Capture the cell that displays the provided text and extract its (X, Y) central coordinate. 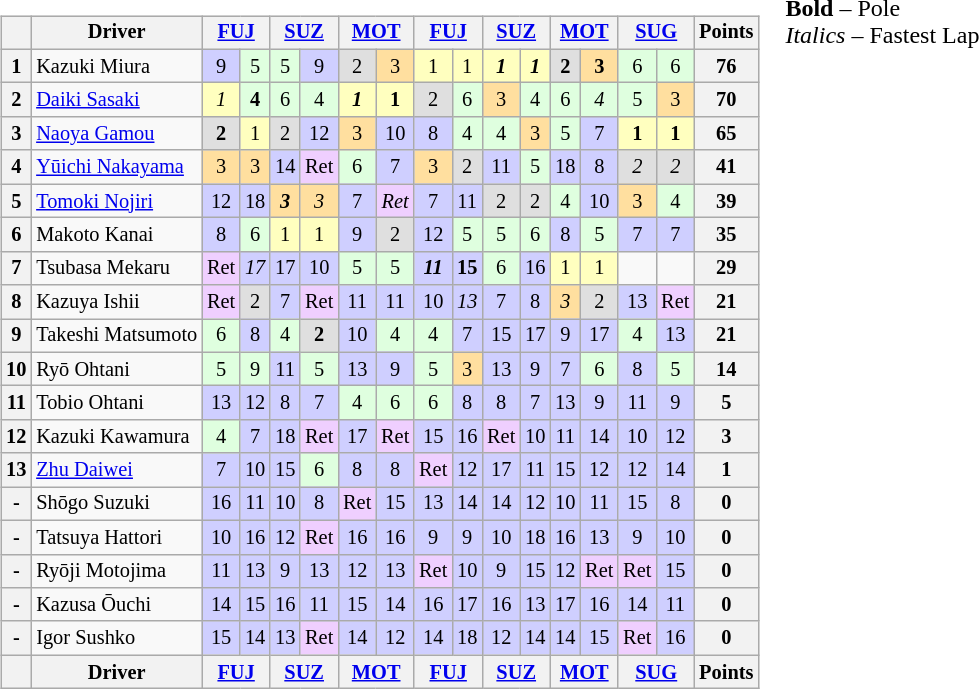
Igor Sushko (116, 638)
29 (726, 268)
35 (726, 235)
Daiki Sasaki (116, 100)
Kazuki Kawamura (116, 437)
Tomoki Nojiri (116, 201)
Tsubasa Mekaru (116, 268)
Kazuya Ishii (116, 302)
Ryōji Motojima (116, 571)
Tobio Ohtani (116, 403)
Kazuki Miura (116, 66)
Takeshi Matsumoto (116, 336)
65 (726, 134)
Makoto Kanai (116, 235)
70 (726, 100)
Tatsuya Hattori (116, 537)
Naoya Gamou (116, 134)
Zhu Daiwei (116, 470)
41 (726, 167)
Shōgo Suzuki (116, 504)
Yūichi Nakayama (116, 167)
76 (726, 66)
Ryō Ohtani (116, 369)
39 (726, 201)
Kazusa Ōuchi (116, 605)
